Provide the (x, y) coordinate of the cell's center where the given text is located.  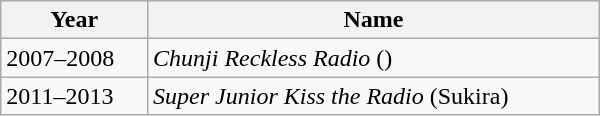
Year (74, 20)
2007–2008 (74, 58)
Name (374, 20)
Chunji Reckless Radio () (374, 58)
2011–2013 (74, 96)
Super Junior Kiss the Radio (Sukira) (374, 96)
